Determine the [x, y] coordinate at the center of the cell enclosing the given text.  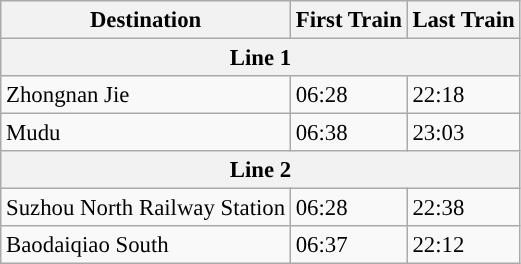
22:12 [464, 245]
22:38 [464, 208]
06:38 [348, 133]
Mudu [146, 133]
Line 2 [260, 170]
06:37 [348, 245]
Baodaiqiao South [146, 245]
Line 1 [260, 58]
22:18 [464, 95]
Suzhou North Railway Station [146, 208]
Zhongnan Jie [146, 95]
23:03 [464, 133]
Last Train [464, 20]
First Train [348, 20]
Destination [146, 20]
